Scan for the cell matching the given text and deliver its (x, y) coordinate at center. 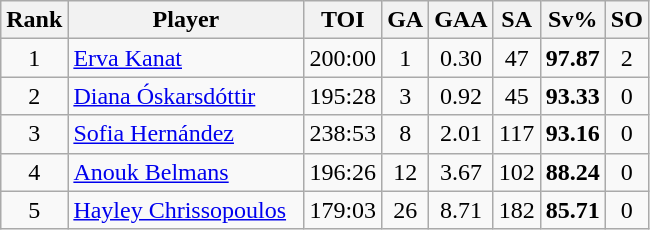
0.92 (461, 96)
8.71 (461, 210)
GAA (461, 20)
97.87 (572, 58)
Hayley Chrissopoulos (186, 210)
200:00 (343, 58)
2.01 (461, 134)
196:26 (343, 172)
SO (626, 20)
117 (516, 134)
179:03 (343, 210)
5 (34, 210)
12 (406, 172)
45 (516, 96)
8 (406, 134)
0.30 (461, 58)
88.24 (572, 172)
182 (516, 210)
85.71 (572, 210)
102 (516, 172)
TOI (343, 20)
Player (186, 20)
93.33 (572, 96)
Anouk Belmans (186, 172)
Rank (34, 20)
3.67 (461, 172)
Diana Óskarsdóttir (186, 96)
SA (516, 20)
Sv% (572, 20)
Sofia Hernández (186, 134)
47 (516, 58)
4 (34, 172)
26 (406, 210)
195:28 (343, 96)
93.16 (572, 134)
Erva Kanat (186, 58)
238:53 (343, 134)
GA (406, 20)
